Pinpoint the cell where the given text exists, returning its (x, y) midpoint coordinate. 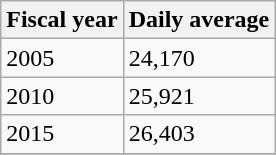
2005 (62, 58)
26,403 (199, 134)
2010 (62, 96)
Fiscal year (62, 20)
25,921 (199, 96)
24,170 (199, 58)
2015 (62, 134)
Daily average (199, 20)
